Determine the [x, y] coordinate at the center of the cell enclosing the given text.  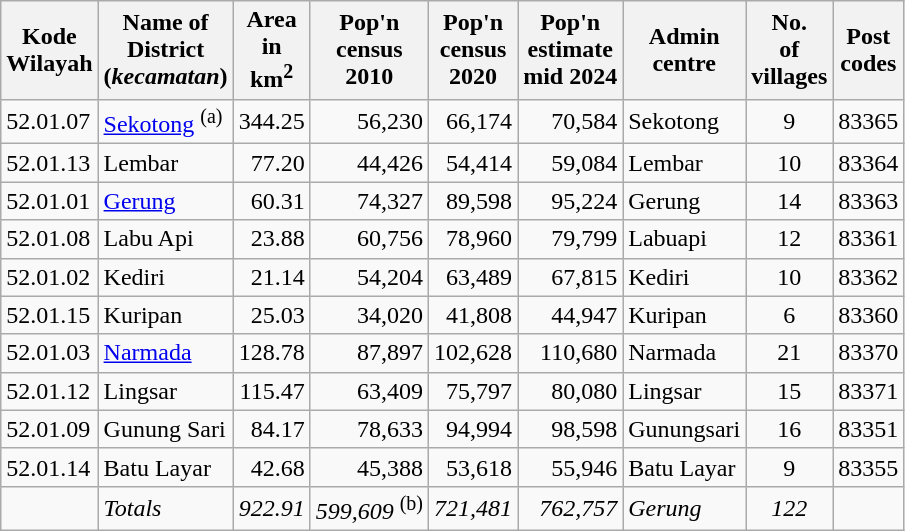
23.88 [272, 239]
75,797 [474, 391]
77.20 [272, 163]
52.01.01 [50, 201]
52.01.09 [50, 429]
83365 [868, 122]
14 [790, 201]
94,994 [474, 429]
67,815 [570, 277]
Labuapi [684, 239]
344.25 [272, 122]
78,960 [474, 239]
87,897 [369, 353]
63,489 [474, 277]
83364 [868, 163]
54,414 [474, 163]
60.31 [272, 201]
83363 [868, 201]
55,946 [570, 467]
762,757 [570, 508]
60,756 [369, 239]
Area in km2 [272, 50]
52.01.07 [50, 122]
Gunung Sari [166, 429]
102,628 [474, 353]
95,224 [570, 201]
52.01.03 [50, 353]
98,598 [570, 429]
52.01.13 [50, 163]
Admin centre [684, 50]
83361 [868, 239]
Pop'nestimatemid 2024 [570, 50]
52.01.15 [50, 315]
63,409 [369, 391]
83370 [868, 353]
Labu Api [166, 239]
53,618 [474, 467]
83362 [868, 277]
15 [790, 391]
42.68 [272, 467]
54,204 [369, 277]
110,680 [570, 353]
Name of District (kecamatan) [166, 50]
52.01.14 [50, 467]
115.47 [272, 391]
89,598 [474, 201]
44,426 [369, 163]
79,799 [570, 239]
41,808 [474, 315]
Sekotong [684, 122]
122 [790, 508]
83371 [868, 391]
45,388 [369, 467]
56,230 [369, 122]
25.03 [272, 315]
No.of villages [790, 50]
52.01.08 [50, 239]
128.78 [272, 353]
21 [790, 353]
Postcodes [868, 50]
6 [790, 315]
83351 [868, 429]
599,609 (b) [369, 508]
66,174 [474, 122]
74,327 [369, 201]
44,947 [570, 315]
Pop'ncensus2010 [369, 50]
721,481 [474, 508]
59,084 [570, 163]
Pop'ncensus2020 [474, 50]
80,080 [570, 391]
Kode Wilayah [50, 50]
83355 [868, 467]
21.14 [272, 277]
52.01.12 [50, 391]
Gunungsari [684, 429]
34,020 [369, 315]
83360 [868, 315]
84.17 [272, 429]
70,584 [570, 122]
16 [790, 429]
Sekotong (a) [166, 122]
52.01.02 [50, 277]
922.91 [272, 508]
78,633 [369, 429]
Totals [166, 508]
12 [790, 239]
